From the cell containing the given text, extract its center point as (x, y) coordinate. 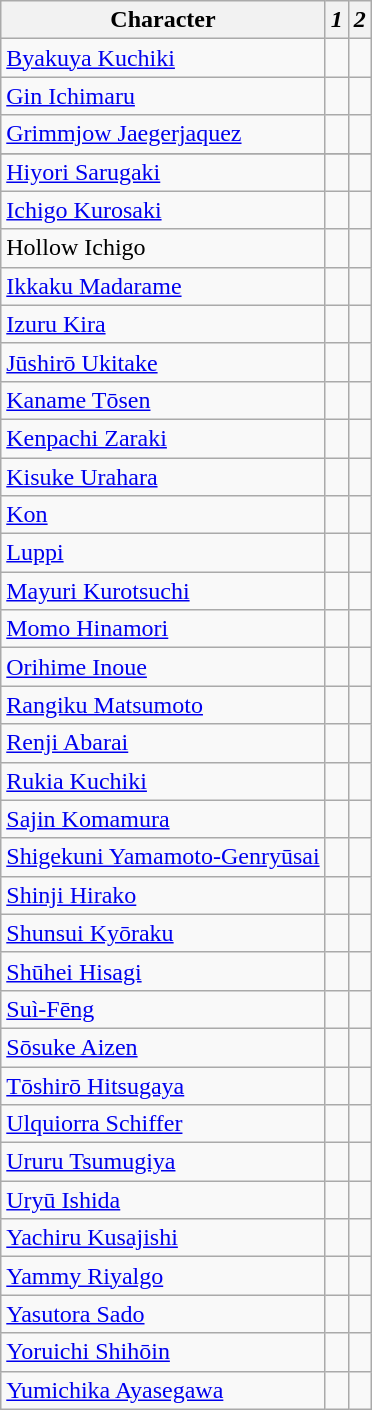
Shigekuni Yamamoto-Genryūsai (163, 857)
Uryū Ishida (163, 1200)
Character (163, 20)
Tōshirō Hitsugaya (163, 1085)
Shinji Hirako (163, 895)
Shunsui Kyōraku (163, 933)
Hollow Ichigo (163, 248)
Ulquiorra Schiffer (163, 1124)
1 (336, 20)
Kisuke Urahara (163, 477)
Yoruichi Shihōin (163, 1352)
Mayuri Kurotsuchi (163, 591)
Renji Abarai (163, 743)
Ururu Tsumugiya (163, 1162)
Suì-Fēng (163, 1009)
Yammy Riyalgo (163, 1276)
Kaname Tōsen (163, 400)
Yumichika Ayasegawa (163, 1390)
Izuru Kira (163, 324)
Gin Ichimaru (163, 96)
Sajin Komamura (163, 819)
Ikkaku Madarame (163, 286)
Momo Hinamori (163, 629)
Luppi (163, 553)
Yasutora Sado (163, 1314)
Shūhei Hisagi (163, 971)
Yachiru Kusajishi (163, 1238)
Kon (163, 515)
Sōsuke Aizen (163, 1047)
Ichigo Kurosaki (163, 210)
Hiyori Sarugaki (163, 172)
Grimmjow Jaegerjaquez (163, 134)
Rangiku Matsumoto (163, 705)
2 (360, 20)
Orihime Inoue (163, 667)
Jūshirō Ukitake (163, 362)
Byakuya Kuchiki (163, 58)
Rukia Kuchiki (163, 781)
Kenpachi Zaraki (163, 438)
